Pinpoint the cell where the given text exists, returning its [x, y] midpoint coordinate. 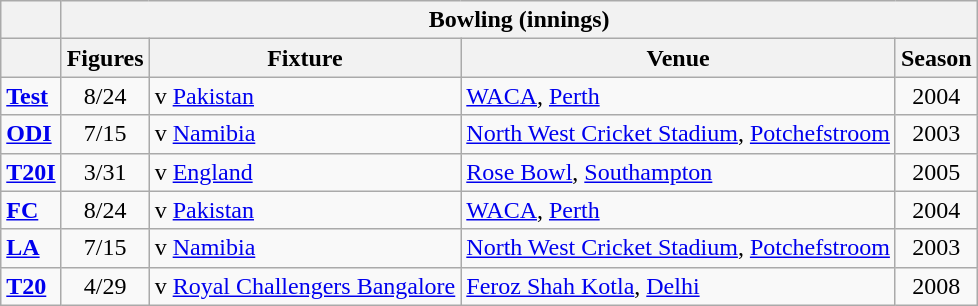
v England [305, 172]
Fixture [305, 58]
Figures [105, 58]
3/31 [105, 172]
ODI [31, 134]
Feroz Shah Kotla, Delhi [678, 286]
4/29 [105, 286]
T20I [31, 172]
Bowling (innings) [519, 20]
2008 [936, 286]
FC [31, 210]
2005 [936, 172]
Test [31, 96]
Season [936, 58]
Rose Bowl, Southampton [678, 172]
LA [31, 248]
Venue [678, 58]
T20 [31, 286]
v Royal Challengers Bangalore [305, 286]
